Provide the [x, y] coordinate of the cell's center where the given text is located.  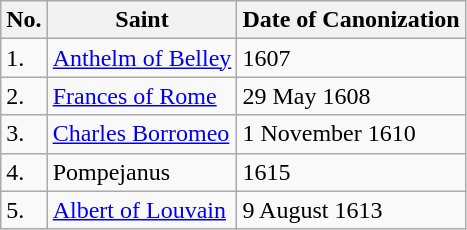
Date of Canonization [351, 20]
Anthelm of Belley [142, 58]
5. [24, 210]
Frances of Rome [142, 96]
1607 [351, 58]
1. [24, 58]
1 November 1610 [351, 134]
Albert of Louvain [142, 210]
No. [24, 20]
Charles Borromeo [142, 134]
4. [24, 172]
9 August 1613 [351, 210]
29 May 1608 [351, 96]
3. [24, 134]
1615 [351, 172]
Saint [142, 20]
Pompejanus [142, 172]
2. [24, 96]
